For the text-containing cell, return its midpoint in (x, y) coordinate format. 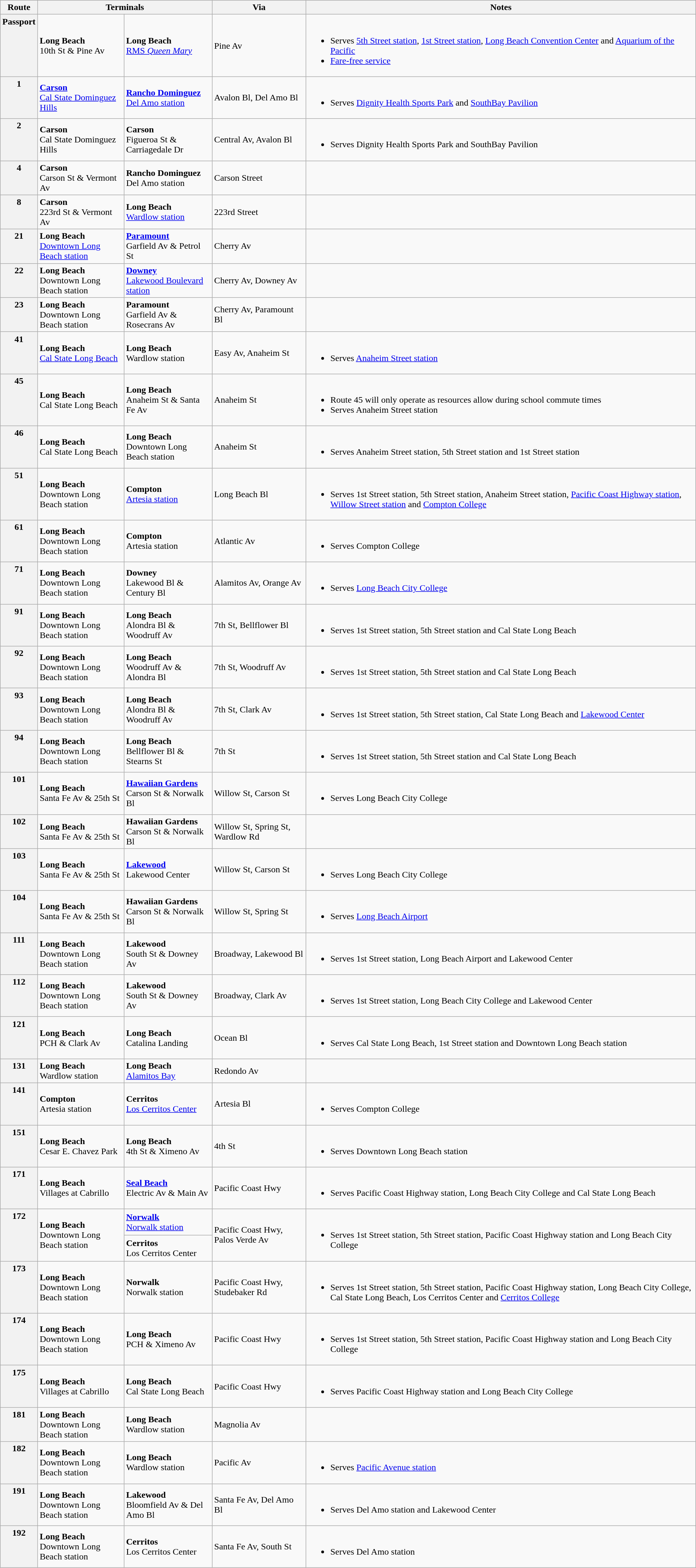
175 (19, 1386)
DowneyLakewood Boulevard station (168, 280)
Via (259, 7)
7th St, Woodruff Av (259, 667)
2 (19, 140)
Terminals (125, 7)
7th St, Bellflower Bl (259, 625)
Artesia Bl (259, 1104)
Easy Av, Anaheim St (259, 352)
8 (19, 212)
Cherry Av (259, 246)
Long BeachRMS Queen Mary (168, 45)
Cherry Av, Paramount Bl (259, 315)
Redondo Av (259, 1071)
92 (19, 667)
Serves Pacific Coast Highway station and Long Beach City College (501, 1386)
Pine Av (259, 45)
174 (19, 1339)
Serves Pacific Coast Highway station, Long Beach City College and Cal State Long Beach (501, 1188)
Serves 1st Street station, 5th Street station, Anaheim Street station, Pacific Coast Highway station, Willow Street station and Compton College (501, 494)
Serves 1st Street station, 5th Street station, Cal State Long Beach and Lakewood Center (501, 709)
Serves Del Amo station (501, 1547)
Pacific Coast Hwy, Studebaker Rd (259, 1287)
ParamountGarfield Av & Rosecrans Av (168, 315)
Pacific Av (259, 1463)
CarsonCarson St & Vermont Av (81, 178)
Willow St, Spring St (259, 912)
Route (19, 7)
7th St, Clark Av (259, 709)
21 (19, 246)
Carson Street (259, 178)
CarsonFigueroa St & Carriagedale Dr (168, 140)
Notes (501, 7)
61 (19, 541)
Passport (19, 45)
Long BeachAlamitos Bay (168, 1071)
Long BeachCesar E. Chavez Park (81, 1146)
Willow St, Spring St, Wardlow Rd (259, 831)
Cherry Av, Downey Av (259, 280)
Serves Pacific Avenue station (501, 1463)
ParamountGarfield Av & Petrol St (168, 246)
46 (19, 447)
Santa Fe Av, South St (259, 1547)
41 (19, 352)
71 (19, 583)
Serves Long Beach Airport (501, 912)
Atlantic Av (259, 541)
121 (19, 1037)
172 (19, 1235)
Central Av, Avalon Bl (259, 140)
Long BeachWoodruff Av & Alondra Bl (168, 667)
91 (19, 625)
Seal BeachElectric Av & Main Av (168, 1188)
151 (19, 1146)
Avalon Bl, Del Amo Bl (259, 97)
Ocean Bl (259, 1037)
Serves Anaheim Street station (501, 352)
Long BeachPCH & Ximeno Av (168, 1339)
Serves 5th Street station, 1st Street station, Long Beach Convention Center and Aquarium of the PacificFare-free service (501, 45)
94 (19, 751)
Broadway, Clark Av (259, 996)
102 (19, 831)
Broadway, Lakewood Bl (259, 953)
173 (19, 1287)
93 (19, 709)
Long BeachPCH & Clark Av (81, 1037)
Serves Anaheim Street station, 5th Street station and 1st Street station (501, 447)
23 (19, 315)
Alamitos Av, Orange Av (259, 583)
Long Beach Bl (259, 494)
Long BeachCatalina Landing (168, 1037)
Long Beach4th St & Ximeno Av (168, 1146)
LakewoodBloomfield Av & Del Amo Bl (168, 1504)
112 (19, 996)
171 (19, 1188)
101 (19, 793)
191 (19, 1504)
Long Beach10th St & Pine Av (81, 45)
45 (19, 400)
4th St (259, 1146)
4 (19, 178)
192 (19, 1547)
104 (19, 912)
LakewoodLakewood Center (168, 869)
103 (19, 869)
Pacific Coast Hwy, Palos Verde Av (259, 1235)
182 (19, 1463)
Magnolia Av (259, 1424)
Serves Downtown Long Beach station (501, 1146)
Serves 1st Street station, Long Beach City College and Lakewood Center (501, 996)
Serves 1st Street station, Long Beach Airport and Lakewood Center (501, 953)
181 (19, 1424)
Route 45 will only operate as resources allow during school commute timesServes Anaheim Street station (501, 400)
Santa Fe Av, Del Amo Bl (259, 1504)
111 (19, 953)
1 (19, 97)
Serves Cal State Long Beach, 1st Street station and Downtown Long Beach station (501, 1037)
DowneyLakewood Bl & Century Bl (168, 583)
223rd Street (259, 212)
22 (19, 280)
Serves Del Amo station and Lakewood Center (501, 1504)
Long BeachAnaheim St & Santa Fe Av (168, 400)
Long BeachBellflower Bl & Stearns St (168, 751)
7th St (259, 751)
131 (19, 1071)
51 (19, 494)
Carson223rd St & Vermont Av (81, 212)
141 (19, 1104)
